Search for the cell housing the specified text and yield its (x, y) center coordinate. 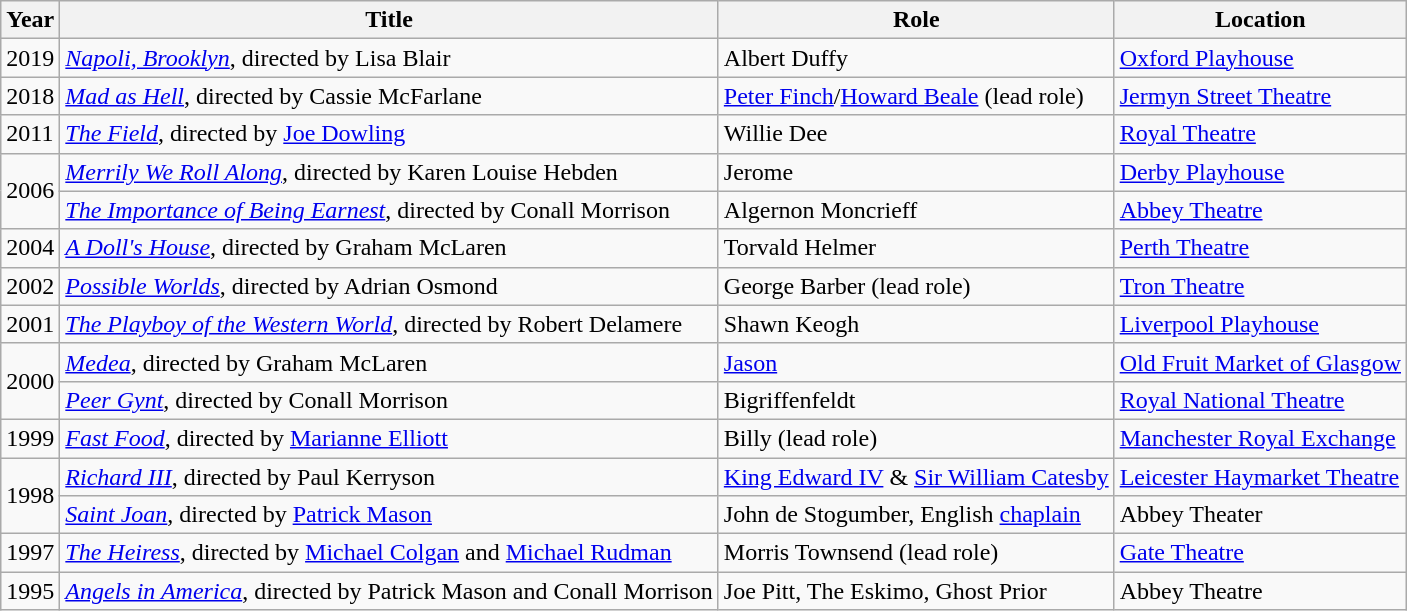
Year (30, 20)
Peter Finch/Howard Beale (lead role) (916, 96)
The Playboy of the Western World, directed by Robert Delamere (389, 324)
Possible Worlds, directed by Adrian Osmond (389, 286)
A Doll's House, directed by Graham McLaren (389, 248)
Peer Gynt, directed by Conall Morrison (389, 400)
2002 (30, 286)
Medea, directed by Graham McLaren (389, 362)
Old Fruit Market of Glasgow (1260, 362)
1997 (30, 553)
Leicester Haymarket Theatre (1260, 477)
1998 (30, 496)
Fast Food, directed by Marianne Elliott (389, 438)
Merrily We Roll Along, directed by Karen Louise Hebden (389, 172)
Gate Theatre (1260, 553)
2011 (30, 134)
2000 (30, 381)
Albert Duffy (916, 58)
2006 (30, 191)
Joe Pitt, The Eskimo, Ghost Prior (916, 591)
Torvald Helmer (916, 248)
Algernon Moncrieff (916, 210)
Title (389, 20)
2001 (30, 324)
Napoli, Brooklyn, directed by Lisa Blair (389, 58)
Royal Theatre (1260, 134)
Jason (916, 362)
The Field, directed by Joe Dowling (389, 134)
1995 (30, 591)
The Heiress, directed by Michael Colgan and Michael Rudman (389, 553)
The Importance of Being Earnest, directed by Conall Morrison (389, 210)
Oxford Playhouse (1260, 58)
Derby Playhouse (1260, 172)
Royal National Theatre (1260, 400)
2018 (30, 96)
Willie Dee (916, 134)
Mad as Hell, directed by Cassie McFarlane (389, 96)
Perth Theatre (1260, 248)
2019 (30, 58)
George Barber (lead role) (916, 286)
Bigriffenfeldt (916, 400)
Shawn Keogh (916, 324)
John de Stogumber, English chaplain (916, 515)
Role (916, 20)
Jermyn Street Theatre (1260, 96)
King Edward IV & Sir William Catesby (916, 477)
Saint Joan, directed by Patrick Mason (389, 515)
Richard III, directed by Paul Kerryson (389, 477)
Abbey Theater (1260, 515)
Angels in America, directed by Patrick Mason and Conall Morrison (389, 591)
1999 (30, 438)
Jerome (916, 172)
Manchester Royal Exchange (1260, 438)
Location (1260, 20)
Morris Townsend (lead role) (916, 553)
2004 (30, 248)
Billy (lead role) (916, 438)
Liverpool Playhouse (1260, 324)
Tron Theatre (1260, 286)
